Return (X, Y) of the center of cell containing provided text 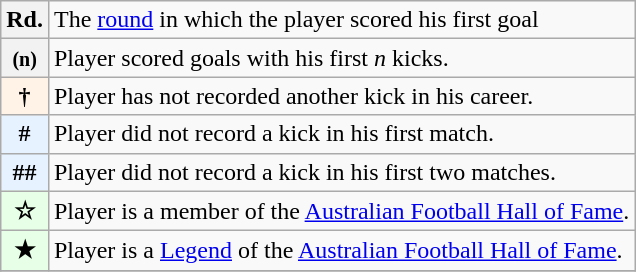
(n) (25, 58)
Player did not record a kick in his first two matches. (341, 172)
Player is a Legend of the Australian Football Hall of Fame. (341, 251)
☆ (25, 211)
Player scored goals with his first n kicks. (341, 58)
Player has not recorded another kick in his career. (341, 96)
★ (25, 251)
Player did not record a kick in his first match. (341, 134)
## (25, 172)
# (25, 134)
Rd. (25, 20)
Player is a member of the Australian Football Hall of Fame. (341, 211)
† (25, 96)
The round in which the player scored his first goal (341, 20)
